Provide the (x, y) coordinate of the cell's center where the given text is located.  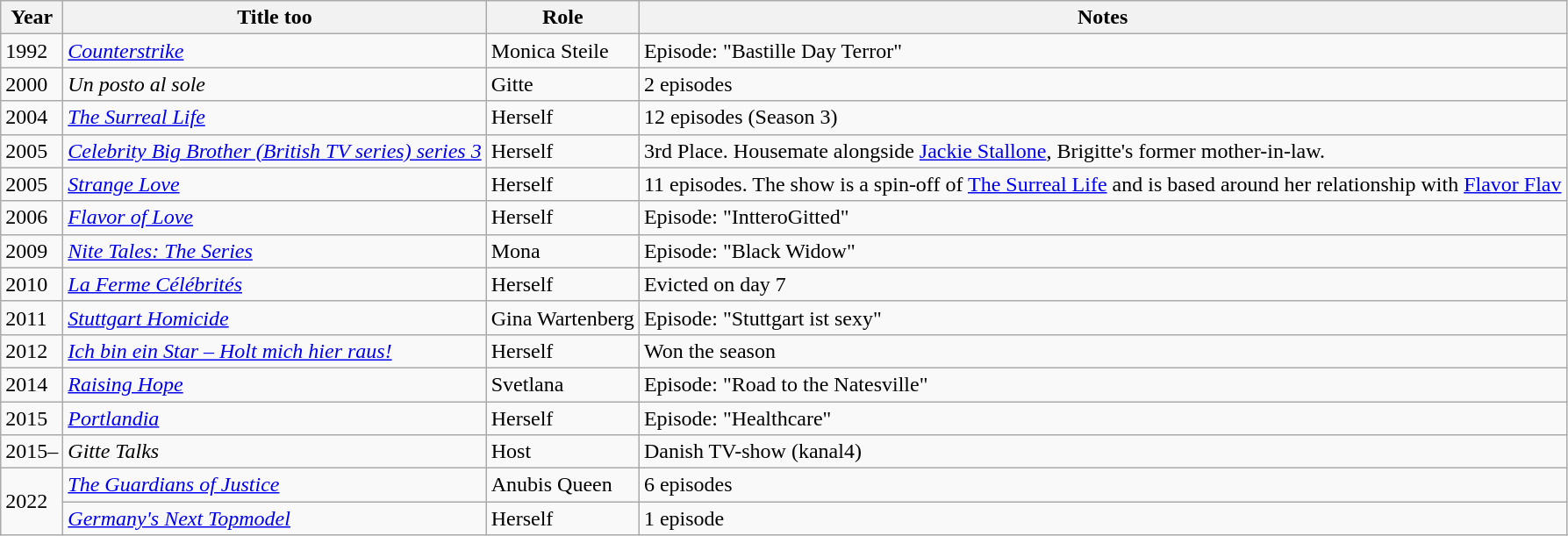
Counterstrike (275, 51)
Germany's Next Topmodel (275, 518)
Stuttgart Homicide (275, 318)
2009 (32, 251)
2004 (32, 118)
6 episodes (1102, 485)
11 episodes. The show is a spin-off of The Surreal Life and is based around her relationship with Flavor Flav (1102, 184)
Title too (275, 18)
2010 (32, 284)
Mona (562, 251)
2014 (32, 384)
The Guardians of Justice (275, 485)
Flavor of Love (275, 218)
12 episodes (Season 3) (1102, 118)
1 episode (1102, 518)
2011 (32, 318)
2015 (32, 418)
Ich bin ein Star – Holt mich hier raus! (275, 351)
2022 (32, 502)
2012 (32, 351)
La Ferme Célébrités (275, 284)
2 episodes (1102, 84)
Episode: "Healthcare" (1102, 418)
2015– (32, 452)
Danish TV-show (kanal4) (1102, 452)
Gitte (562, 84)
3rd Place. Housemate alongside Jackie Stallone, Brigitte's former mother-in-law. (1102, 151)
Year (32, 18)
2006 (32, 218)
Episode: "IntteroGitted" (1102, 218)
Gina Wartenberg (562, 318)
Portlandia (275, 418)
Notes (1102, 18)
Strange Love (275, 184)
The Surreal Life (275, 118)
Episode: "Stuttgart ist sexy" (1102, 318)
Svetlana (562, 384)
Nite Tales: The Series (275, 251)
Episode: "Road to the Natesville" (1102, 384)
Raising Hope (275, 384)
Gitte Talks (275, 452)
Evicted on day 7 (1102, 284)
2000 (32, 84)
Celebrity Big Brother (British TV series) series 3 (275, 151)
1992 (32, 51)
Host (562, 452)
Anubis Queen (562, 485)
Episode: "Bastille Day Terror" (1102, 51)
Episode: "Black Widow" (1102, 251)
Monica Steile (562, 51)
Un posto al sole (275, 84)
Role (562, 18)
Won the season (1102, 351)
